For the text-containing cell, return its midpoint in (x, y) coordinate format. 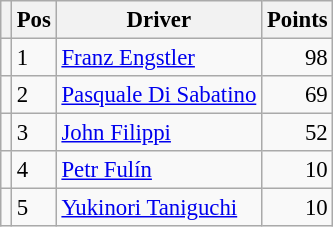
Yukinori Taniguchi (158, 208)
98 (298, 58)
5 (34, 208)
52 (298, 133)
Franz Engstler (158, 58)
4 (34, 170)
3 (34, 133)
Pos (34, 20)
John Filippi (158, 133)
Petr Fulín (158, 170)
1 (34, 58)
Pasquale Di Sabatino (158, 95)
Points (298, 20)
Driver (158, 20)
69 (298, 95)
2 (34, 95)
